Provide the (x, y) coordinate of the cell's center where the given text is located.  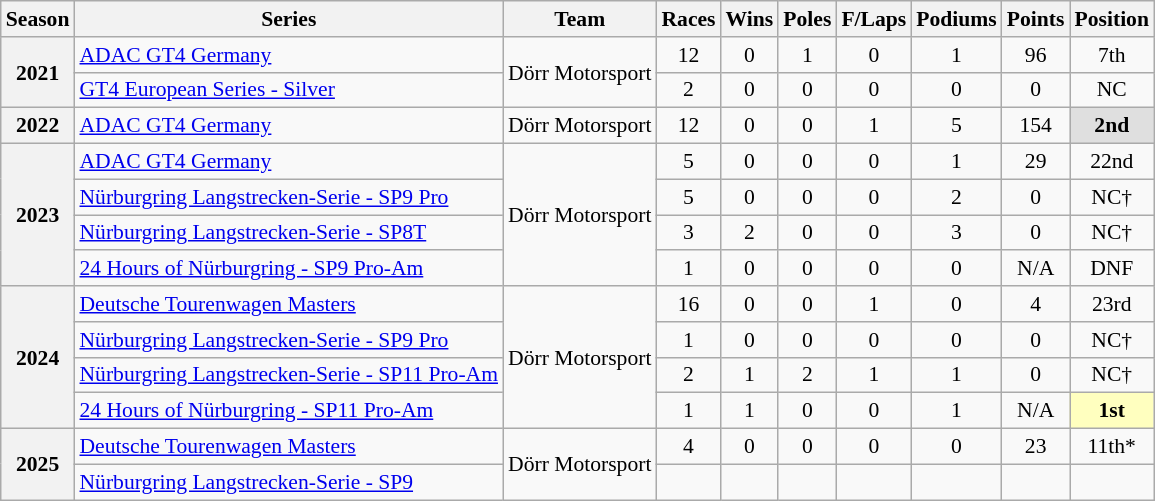
GT4 European Series - Silver (288, 90)
Team (580, 19)
154 (1036, 126)
NC (1112, 90)
23rd (1112, 304)
24 Hours of Nürburgring - SP11 Pro-Am (288, 411)
Position (1112, 19)
Points (1036, 19)
11th* (1112, 447)
24 Hours of Nürburgring - SP9 Pro-Am (288, 269)
1st (1112, 411)
F/Laps (874, 19)
Series (288, 19)
7th (1112, 55)
Nürburgring Langstrecken-Serie - SP8T (288, 233)
96 (1036, 55)
Nürburgring Langstrecken-Serie - SP11 Pro-Am (288, 375)
2025 (38, 464)
Poles (807, 19)
2024 (38, 357)
2022 (38, 126)
Wins (750, 19)
Podiums (956, 19)
22nd (1112, 162)
2nd (1112, 126)
2021 (38, 72)
DNF (1112, 269)
23 (1036, 447)
Nürburgring Langstrecken-Serie - SP9 (288, 482)
2023 (38, 215)
29 (1036, 162)
16 (688, 304)
Season (38, 19)
Races (688, 19)
